For the text-containing cell, return its midpoint in [x, y] coordinate format. 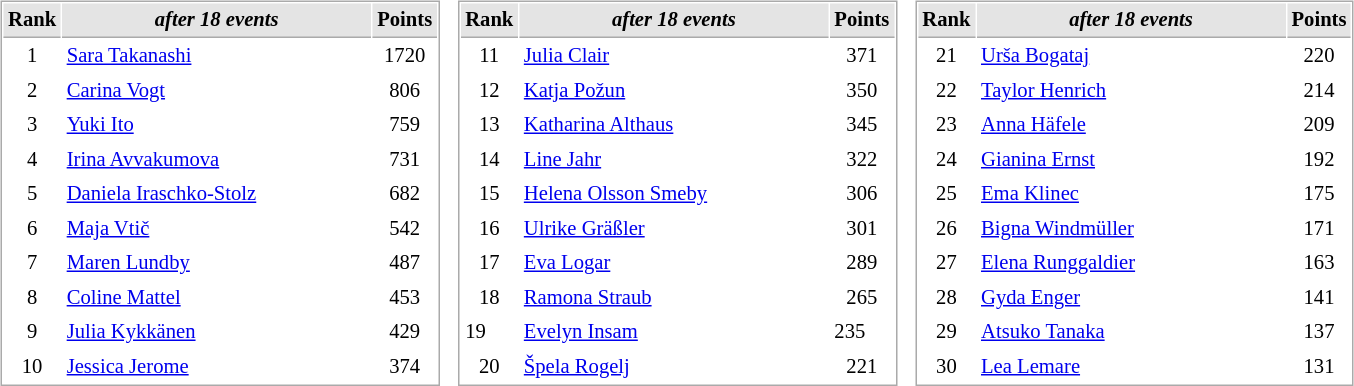
350 [862, 90]
141 [1319, 298]
289 [862, 262]
131 [1319, 366]
214 [1319, 90]
Špela Rogelj [674, 366]
7 [32, 262]
5 [32, 194]
542 [405, 228]
453 [405, 298]
Coline Mattel [216, 298]
1 [32, 56]
24 [946, 160]
Taylor Henrich [1132, 90]
25 [946, 194]
Bigna Windmüller [1132, 228]
Urša Bogataj [1132, 56]
137 [1319, 332]
Yuki Ito [216, 124]
371 [862, 56]
12 [490, 90]
Anna Häfele [1132, 124]
Jessica Jerome [216, 366]
26 [946, 228]
806 [405, 90]
Maja Vtič [216, 228]
759 [405, 124]
Irina Avvakumova [216, 160]
11 [490, 56]
220 [1319, 56]
Julia Clair [674, 56]
175 [1319, 194]
Carina Vogt [216, 90]
16 [490, 228]
20 [490, 366]
487 [405, 262]
27 [946, 262]
192 [1319, 160]
22 [946, 90]
Ramona Straub [674, 298]
14 [490, 160]
Atsuko Tanaka [1132, 332]
Eva Logar [674, 262]
221 [862, 366]
10 [32, 366]
Ulrike Gräßler [674, 228]
9 [32, 332]
15 [490, 194]
13 [490, 124]
Gianina Ernst [1132, 160]
Lea Lemare [1132, 366]
Ema Klinec [1132, 194]
Julia Kykkänen [216, 332]
1720 [405, 56]
682 [405, 194]
Sara Takanashi [216, 56]
Katharina Althaus [674, 124]
Gyda Enger [1132, 298]
30 [946, 366]
Evelyn Insam [674, 332]
429 [405, 332]
Katja Požun [674, 90]
301 [862, 228]
28 [946, 298]
21 [946, 56]
29 [946, 332]
235 [862, 332]
19 [490, 332]
Daniela Iraschko-Stolz [216, 194]
731 [405, 160]
163 [1319, 262]
4 [32, 160]
171 [1319, 228]
2 [32, 90]
17 [490, 262]
374 [405, 366]
6 [32, 228]
Helena Olsson Smeby [674, 194]
322 [862, 160]
18 [490, 298]
265 [862, 298]
Maren Lundby [216, 262]
Line Jahr [674, 160]
345 [862, 124]
8 [32, 298]
209 [1319, 124]
306 [862, 194]
23 [946, 124]
Elena Runggaldier [1132, 262]
3 [32, 124]
